From the cell containing the given text, extract its center point as (x, y) coordinate. 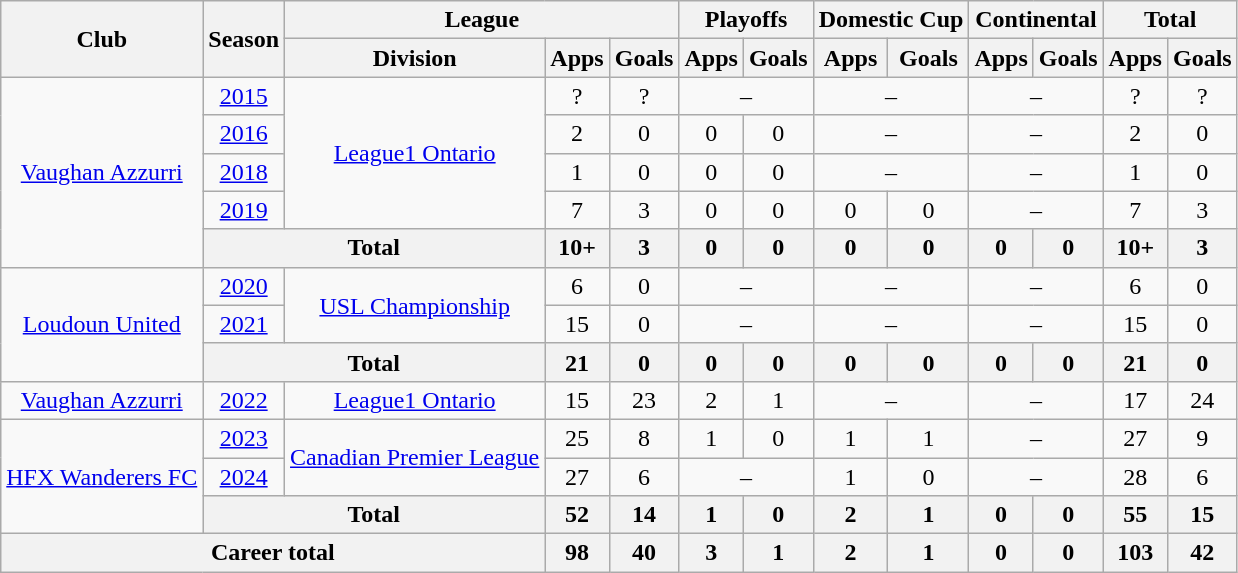
2023 (244, 438)
98 (577, 553)
9 (1202, 438)
Loudoun United (102, 324)
103 (1135, 553)
25 (577, 438)
Division (415, 58)
USL Championship (415, 305)
Continental (1036, 20)
Club (102, 39)
2020 (244, 286)
55 (1135, 515)
2015 (244, 96)
Career total (273, 553)
Domestic Cup (891, 20)
Canadian Premier League (415, 457)
2022 (244, 400)
Season (244, 39)
2024 (244, 477)
2016 (244, 134)
League (482, 20)
14 (644, 515)
2018 (244, 172)
52 (577, 515)
2021 (244, 324)
28 (1135, 477)
24 (1202, 400)
40 (644, 553)
8 (644, 438)
42 (1202, 553)
HFX Wanderers FC (102, 476)
23 (644, 400)
2019 (244, 210)
Playoffs (746, 20)
17 (1135, 400)
